For the text-containing cell, return its midpoint in (X, Y) coordinate format. 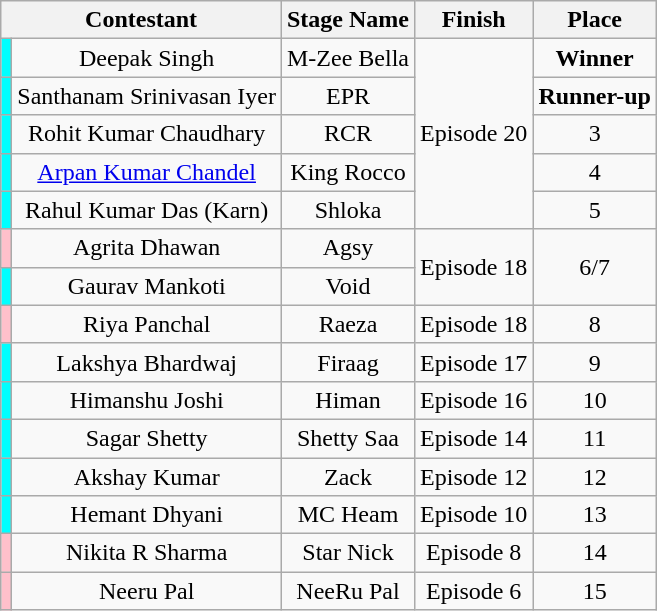
Shloka (348, 210)
Episode 12 (474, 477)
Rohit Kumar Chaudhary (147, 134)
Santhanam Srinivasan Iyer (147, 96)
RCR (348, 134)
12 (595, 477)
Contestant (142, 20)
Gaurav Mankoti (147, 286)
Episode 14 (474, 438)
4 (595, 172)
3 (595, 134)
Neeru Pal (147, 591)
Shetty Saa (348, 438)
Himan (348, 400)
M-Zee Bella (348, 58)
Episode 20 (474, 134)
Agrita Dhawan (147, 248)
Nikita R Sharma (147, 553)
Finish (474, 20)
Place (595, 20)
Episode 6 (474, 591)
EPR (348, 96)
Agsy (348, 248)
11 (595, 438)
8 (595, 324)
NeeRu Pal (348, 591)
Void (348, 286)
Riya Panchal (147, 324)
Raeza (348, 324)
14 (595, 553)
10 (595, 400)
Stage Name (348, 20)
Runner-up (595, 96)
15 (595, 591)
6/7 (595, 267)
Firaag (348, 362)
Episode 17 (474, 362)
Himanshu Joshi (147, 400)
Star Nick (348, 553)
Episode 16 (474, 400)
Episode 8 (474, 553)
5 (595, 210)
9 (595, 362)
Episode 10 (474, 515)
Lakshya Bhardwaj (147, 362)
Sagar Shetty (147, 438)
Zack (348, 477)
Winner (595, 58)
Akshay Kumar (147, 477)
Rahul Kumar Das (Karn) (147, 210)
King Rocco (348, 172)
MC Heam (348, 515)
Deepak Singh (147, 58)
Arpan Kumar Chandel (147, 172)
Hemant Dhyani (147, 515)
13 (595, 515)
